Return [X, Y] of the center of cell containing provided text 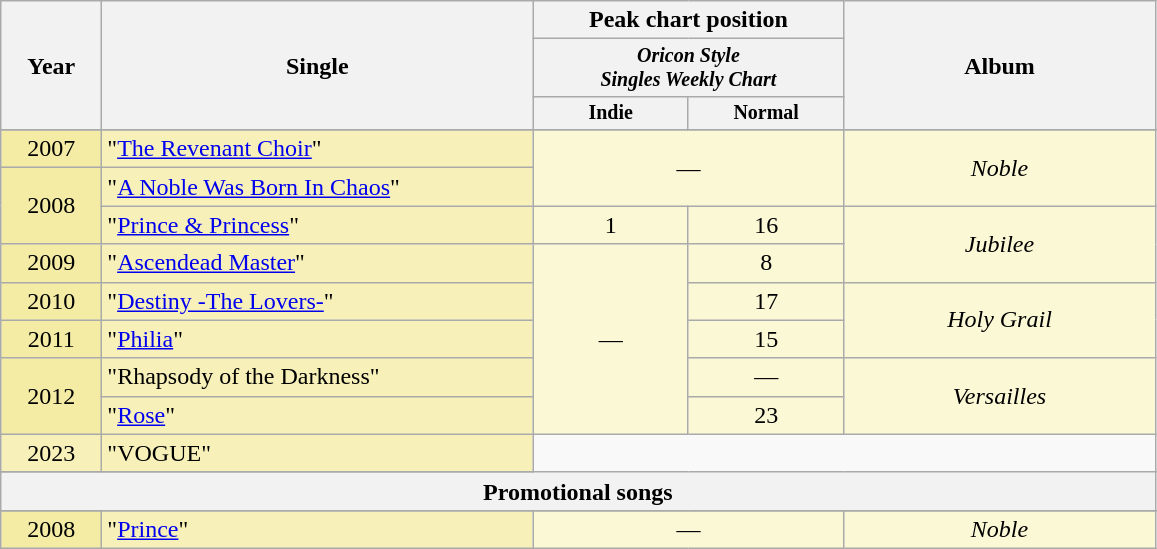
"Ascendead Master" [318, 263]
"Prince" [318, 529]
2009 [52, 263]
2023 [52, 453]
2011 [52, 339]
"Rose" [318, 415]
16 [766, 225]
17 [766, 301]
23 [766, 415]
"Rhapsody of the Darkness" [318, 377]
2012 [52, 396]
Year [52, 66]
Versailles [1000, 396]
15 [766, 339]
Indie [611, 112]
2010 [52, 301]
"Philia" [318, 339]
1 [611, 225]
Jubilee [1000, 244]
"VOGUE" [318, 453]
Promotional songs [578, 491]
2007 [52, 149]
"The Revenant Choir" [318, 149]
Peak chart position [688, 20]
Holy Grail [1000, 320]
Oricon StyleSingles Weekly Chart [688, 68]
Single [318, 66]
Album [1000, 66]
"A Noble Was Born In Chaos" [318, 187]
"Destiny -The Lovers-" [318, 301]
8 [766, 263]
Normal [766, 112]
"Prince & Princess" [318, 225]
